Extract the [x, y] coordinate from the center of the cell holding the provided text.  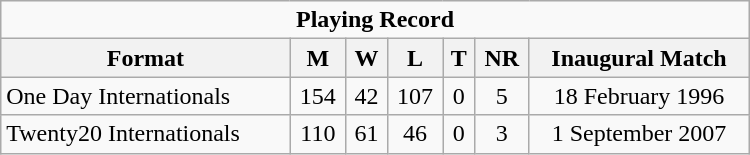
46 [415, 134]
18 February 1996 [639, 96]
NR [502, 58]
42 [366, 96]
Twenty20 Internationals [146, 134]
61 [366, 134]
3 [502, 134]
L [415, 58]
W [366, 58]
Inaugural Match [639, 58]
T [459, 58]
One Day Internationals [146, 96]
107 [415, 96]
Playing Record [375, 20]
1 September 2007 [639, 134]
110 [318, 134]
M [318, 58]
154 [318, 96]
5 [502, 96]
Format [146, 58]
